Pinpoint the cell where the given text exists, returning its (x, y) midpoint coordinate. 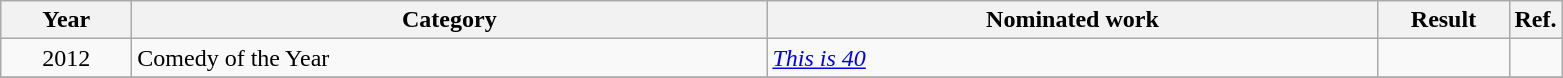
Ref. (1536, 20)
Result (1444, 20)
2012 (66, 58)
Category (450, 20)
Comedy of the Year (450, 58)
This is 40 (1072, 58)
Year (66, 20)
Nominated work (1072, 20)
